Identify which cell holds the provided text, then report its [x, y] central coordinate. 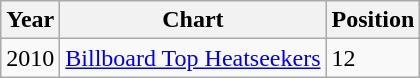
Year [30, 20]
12 [373, 58]
Billboard Top Heatseekers [193, 58]
2010 [30, 58]
Chart [193, 20]
Position [373, 20]
